Search for the cell housing the specified text and yield its (X, Y) center coordinate. 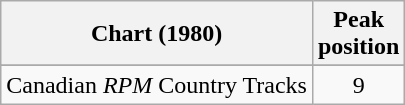
Canadian RPM Country Tracks (157, 85)
9 (358, 85)
Chart (1980) (157, 34)
Peakposition (358, 34)
